Return (x, y) of the center of cell containing provided text 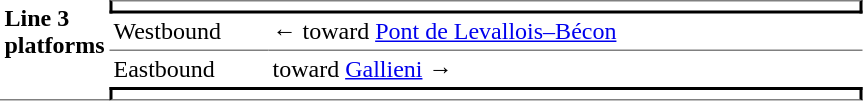
toward Gallieni → (565, 69)
Eastbound (188, 69)
Line 3 platforms (54, 50)
← toward Pont de Levallois–Bécon (565, 33)
Westbound (188, 33)
